Locate the cell with the specified text and output its [X, Y] center coordinate. 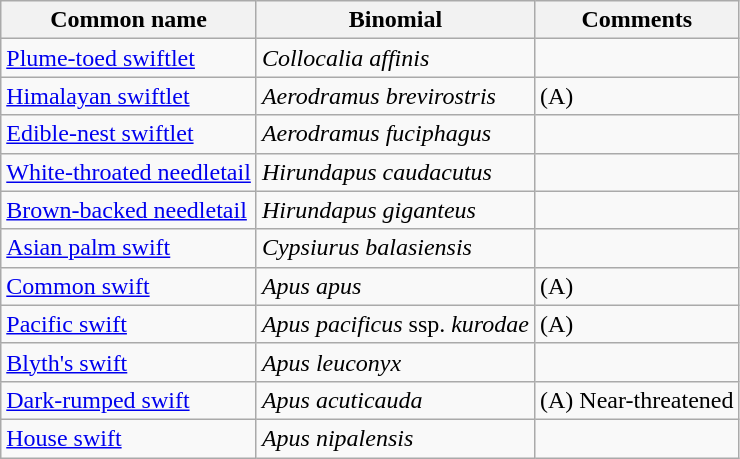
Blyth's swift [129, 362]
Hirundapus giganteus [395, 210]
Apus acuticauda [395, 400]
Dark-rumped swift [129, 400]
White-throated needletail [129, 172]
Edible-nest swiftlet [129, 134]
Aerodramus fuciphagus [395, 134]
Comments [637, 20]
Collocalia affinis [395, 58]
Apus apus [395, 286]
House swift [129, 438]
Pacific swift [129, 324]
Plume-toed swiftlet [129, 58]
Apus pacificus ssp. kurodae [395, 324]
Apus leuconyx [395, 362]
Apus nipalensis [395, 438]
Asian palm swift [129, 248]
(A) Near-threatened [637, 400]
Common swift [129, 286]
Common name [129, 20]
Hirundapus caudacutus [395, 172]
Cypsiurus balasiensis [395, 248]
Aerodramus brevirostris [395, 96]
Himalayan swiftlet [129, 96]
Binomial [395, 20]
Brown-backed needletail [129, 210]
